Return the (X, Y) coordinate for the center point of the cell that contains the specified text.  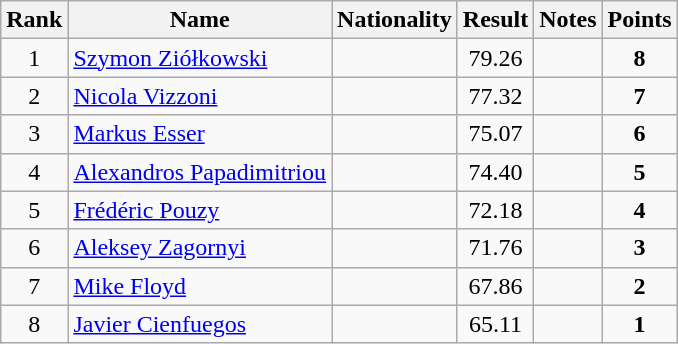
Szymon Ziółkowski (200, 58)
74.40 (495, 172)
Nicola Vizzoni (200, 96)
Mike Floyd (200, 286)
65.11 (495, 324)
77.32 (495, 96)
Result (495, 20)
72.18 (495, 210)
Name (200, 20)
Alexandros Papadimitriou (200, 172)
Javier Cienfuegos (200, 324)
Rank (34, 20)
Frédéric Pouzy (200, 210)
Points (640, 20)
Markus Esser (200, 134)
Notes (568, 20)
67.86 (495, 286)
75.07 (495, 134)
71.76 (495, 248)
79.26 (495, 58)
Nationality (395, 20)
Aleksey Zagornyi (200, 248)
